Return the (X, Y) coordinate for the center point of the cell that contains the specified text.  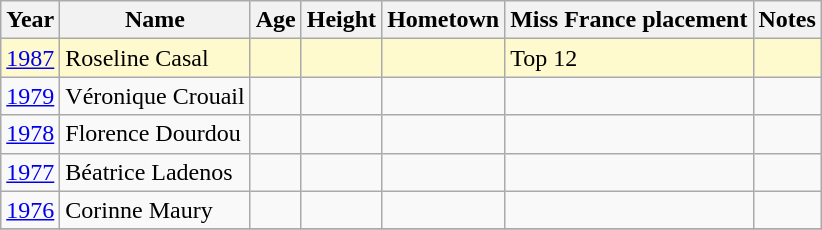
Notes (787, 20)
Age (276, 20)
1978 (30, 134)
Florence Dourdou (155, 134)
Name (155, 20)
Véronique Crouail (155, 96)
Height (341, 20)
1976 (30, 210)
Béatrice Ladenos (155, 172)
1979 (30, 96)
Top 12 (629, 58)
Miss France placement (629, 20)
Roseline Casal (155, 58)
Hometown (444, 20)
Corinne Maury (155, 210)
1977 (30, 172)
1987 (30, 58)
Year (30, 20)
